Extract the (x, y) coordinate from the center of the cell holding the provided text.  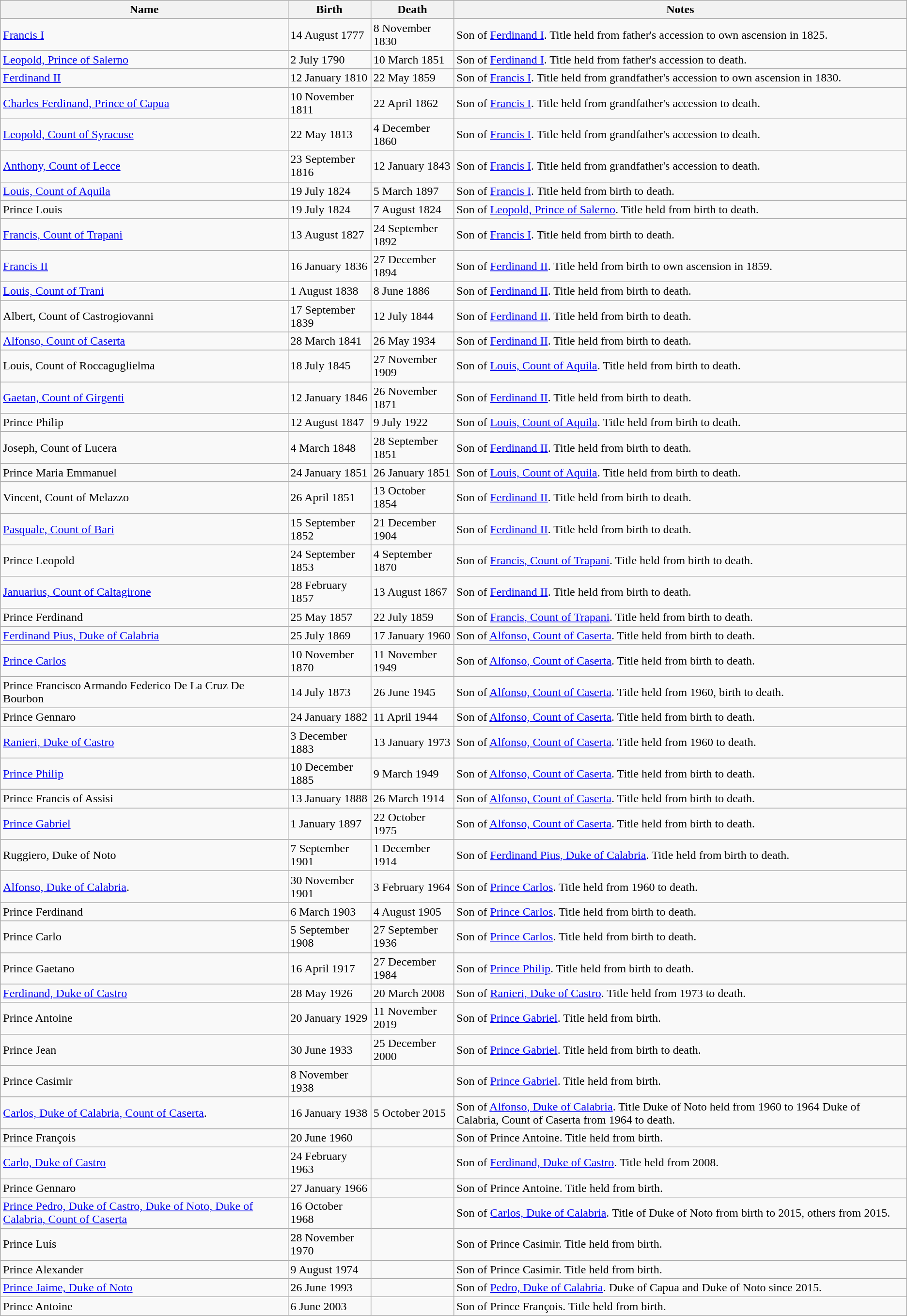
15 September 1852 (329, 529)
Ranieri, Duke of Castro (144, 742)
Pasquale, Count of Bari (144, 529)
Alfonso, Count of Caserta (144, 341)
Name (144, 10)
Prince Francisco Armando Federico De La Cruz De Bourbon (144, 692)
26 January 1851 (412, 473)
24 September 1853 (329, 560)
12 August 1847 (329, 423)
26 June 1993 (329, 1288)
Son of Carlos, Duke of Calabria. Title of Duke of Noto from birth to 2015, others from 2015. (680, 1213)
Ferdinand Pius, Duke of Calabria (144, 635)
Son of Ferdinand I. Title held from father's accession to own ascension in 1825. (680, 35)
22 May 1859 (412, 78)
16 January 1836 (329, 266)
Januarius, Count of Caltagirone (144, 592)
16 January 1938 (329, 1113)
Francis, Count of Trapani (144, 235)
Prince Alexander (144, 1269)
10 November 1870 (329, 660)
Son of Ranieri, Duke of Castro. Title held from 1973 to death. (680, 993)
23 September 1816 (329, 166)
Prince Gabriel (144, 824)
Prince François (144, 1138)
Prince Luís (144, 1245)
Francis II (144, 266)
26 May 1934 (412, 341)
Albert, Count of Castrogiovanni (144, 316)
13 January 1888 (329, 799)
Son of Ferdinand Pius, Duke of Calabria. Title held from birth to death. (680, 855)
27 September 1936 (412, 936)
Ferdinand II (144, 78)
Gaetan, Count of Girgenti (144, 397)
Vincent, Count of Melazzo (144, 497)
11 April 1944 (412, 717)
11 November 2019 (412, 1018)
Ruggiero, Duke of Noto (144, 855)
Ferdinand, Duke of Castro (144, 993)
7 August 1824 (412, 209)
24 January 1882 (329, 717)
3 February 1964 (412, 887)
28 May 1926 (329, 993)
Leopold, Prince of Salerno (144, 60)
8 June 1886 (412, 291)
Joseph, Count of Lucera (144, 448)
22 July 1859 (412, 617)
5 October 2015 (412, 1113)
14 August 1777 (329, 35)
Birth (329, 10)
8 November 1938 (329, 1081)
28 March 1841 (329, 341)
10 November 1811 (329, 103)
11 November 1949 (412, 660)
12 January 1843 (412, 166)
Charles Ferdinand, Prince of Capua (144, 103)
Carlos, Duke of Calabria, Count of Caserta. (144, 1113)
26 November 1871 (412, 397)
26 June 1945 (412, 692)
26 April 1851 (329, 497)
Anthony, Count of Lecce (144, 166)
30 June 1933 (329, 1050)
3 December 1883 (329, 742)
26 March 1914 (412, 799)
16 October 1968 (329, 1213)
27 November 1909 (412, 366)
Francis I (144, 35)
30 November 1901 (329, 887)
Son of Ferdinand, Duke of Castro. Title held from 2008. (680, 1162)
Son of Prince Carlos. Title held from 1960 to death. (680, 887)
14 July 1873 (329, 692)
Louis, Count of Trani (144, 291)
Prince Pedro, Duke of Castro, Duke of Noto, Duke of Calabria, Count of Caserta (144, 1213)
Prince Gaetano (144, 968)
27 December 1984 (412, 968)
7 September 1901 (329, 855)
2 July 1790 (329, 60)
21 December 1904 (412, 529)
Son of Ferdinand II. Title held from birth to own ascension in 1859. (680, 266)
22 April 1862 (412, 103)
13 August 1867 (412, 592)
Prince Casimir (144, 1081)
17 September 1839 (329, 316)
1 December 1914 (412, 855)
27 January 1966 (329, 1188)
Son of Prince François. Title held from birth. (680, 1306)
13 October 1854 (412, 497)
10 March 1851 (412, 60)
24 September 1892 (412, 235)
12 July 1844 (412, 316)
Son of Pedro, Duke of Calabria. Duke of Capua and Duke of Noto since 2015. (680, 1288)
4 March 1848 (329, 448)
6 June 2003 (329, 1306)
28 September 1851 (412, 448)
Son of Ferdinand I. Title held from father's accession to death. (680, 60)
20 January 1929 (329, 1018)
22 October 1975 (412, 824)
1 January 1897 (329, 824)
5 September 1908 (329, 936)
20 June 1960 (329, 1138)
24 February 1963 (329, 1162)
25 December 2000 (412, 1050)
13 August 1827 (329, 235)
Louis, Count of Roccaguglielma (144, 366)
28 November 1970 (329, 1245)
Prince Carlo (144, 936)
27 December 1894 (412, 266)
Son of Alfonso, Duke of Calabria. Title Duke of Noto held from 1960 to 1964 Duke of Calabria, Count of Caserta from 1964 to death. (680, 1113)
6 March 1903 (329, 912)
Son of Alfonso, Count of Caserta. Title held from 1960 to death. (680, 742)
Carlo, Duke of Castro (144, 1162)
9 July 1922 (412, 423)
12 January 1846 (329, 397)
25 May 1857 (329, 617)
17 January 1960 (412, 635)
Prince Francis of Assisi (144, 799)
16 April 1917 (329, 968)
28 February 1857 (329, 592)
Son of Alfonso, Count of Caserta. Title held from 1960, birth to death. (680, 692)
8 November 1830 (412, 35)
13 January 1973 (412, 742)
4 September 1870 (412, 560)
5 March 1897 (412, 191)
22 May 1813 (329, 135)
Notes (680, 10)
Prince Leopold (144, 560)
18 July 1845 (329, 366)
Son of Leopold, Prince of Salerno. Title held from birth to death. (680, 209)
10 December 1885 (329, 774)
Death (412, 10)
20 March 2008 (412, 993)
4 December 1860 (412, 135)
4 August 1905 (412, 912)
12 January 1810 (329, 78)
Prince Carlos (144, 660)
Louis, Count of Aquila (144, 191)
Son of Francis I. Title held from grandfather's accession to own ascension in 1830. (680, 78)
Son of Prince Philip. Title held from birth to death. (680, 968)
Prince Jean (144, 1050)
Prince Maria Emmanuel (144, 473)
Prince Jaime, Duke of Noto (144, 1288)
24 January 1851 (329, 473)
Leopold, Count of Syracuse (144, 135)
9 March 1949 (412, 774)
Alfonso, Duke of Calabria. (144, 887)
Prince Louis (144, 209)
9 August 1974 (329, 1269)
Son of Prince Gabriel. Title held from birth to death. (680, 1050)
1 August 1838 (329, 291)
25 July 1869 (329, 635)
